Return the [X, Y] coordinate for the center point of the cell that contains the specified text.  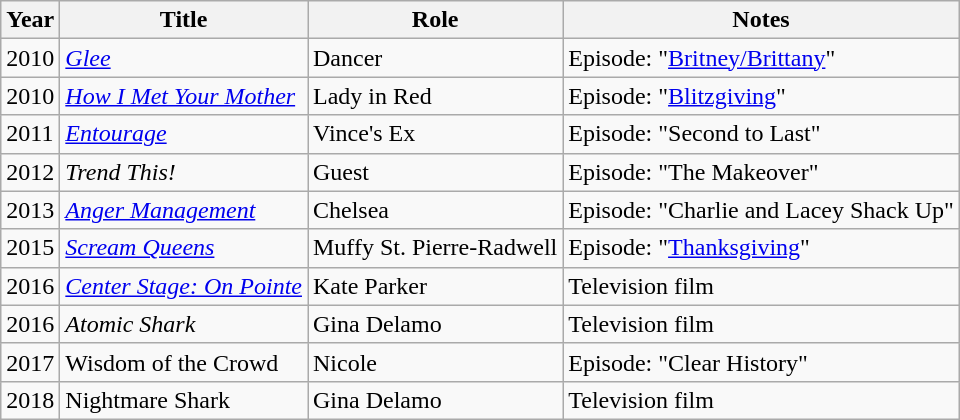
Notes [762, 20]
Vince's Ex [436, 134]
Muffy St. Pierre-Radwell [436, 248]
Episode: "Blitzgiving" [762, 96]
Wisdom of the Crowd [184, 362]
2017 [30, 362]
2018 [30, 400]
Chelsea [436, 210]
Scream Queens [184, 248]
Atomic Shark [184, 324]
Lady in Red [436, 96]
How I Met Your Mother [184, 96]
Entourage [184, 134]
2013 [30, 210]
Episode: "Thanksgiving" [762, 248]
Glee [184, 58]
Anger Management [184, 210]
2011 [30, 134]
Title [184, 20]
Nightmare Shark [184, 400]
Episode: "Second to Last" [762, 134]
Nicole [436, 362]
Guest [436, 172]
Episode: "Britney/Brittany" [762, 58]
Role [436, 20]
Year [30, 20]
Dancer [436, 58]
2012 [30, 172]
Center Stage: On Pointe [184, 286]
Trend This! [184, 172]
Episode: "Charlie and Lacey Shack Up" [762, 210]
Episode: "Clear History" [762, 362]
2015 [30, 248]
Kate Parker [436, 286]
Episode: "The Makeover" [762, 172]
